Capture the cell that displays the provided text and extract its [x, y] central coordinate. 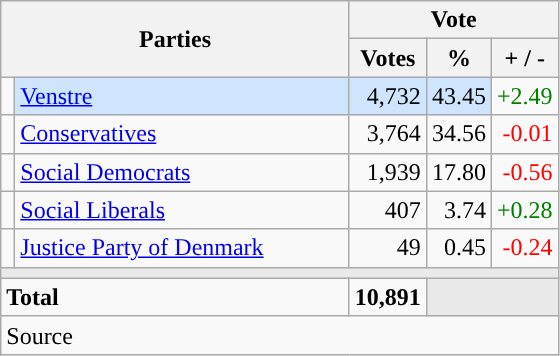
-0.24 [524, 248]
Total [176, 297]
Source [280, 335]
10,891 [388, 297]
Venstre [182, 96]
Parties [176, 39]
Conservatives [182, 134]
3.74 [458, 210]
4,732 [388, 96]
+2.49 [524, 96]
17.80 [458, 172]
Social Liberals [182, 210]
407 [388, 210]
Votes [388, 58]
3,764 [388, 134]
0.45 [458, 248]
Vote [454, 20]
34.56 [458, 134]
-0.01 [524, 134]
+0.28 [524, 210]
1,939 [388, 172]
-0.56 [524, 172]
43.45 [458, 96]
+ / - [524, 58]
% [458, 58]
Social Democrats [182, 172]
49 [388, 248]
Justice Party of Denmark [182, 248]
